Identify which cell holds the provided text, then report its (x, y) central coordinate. 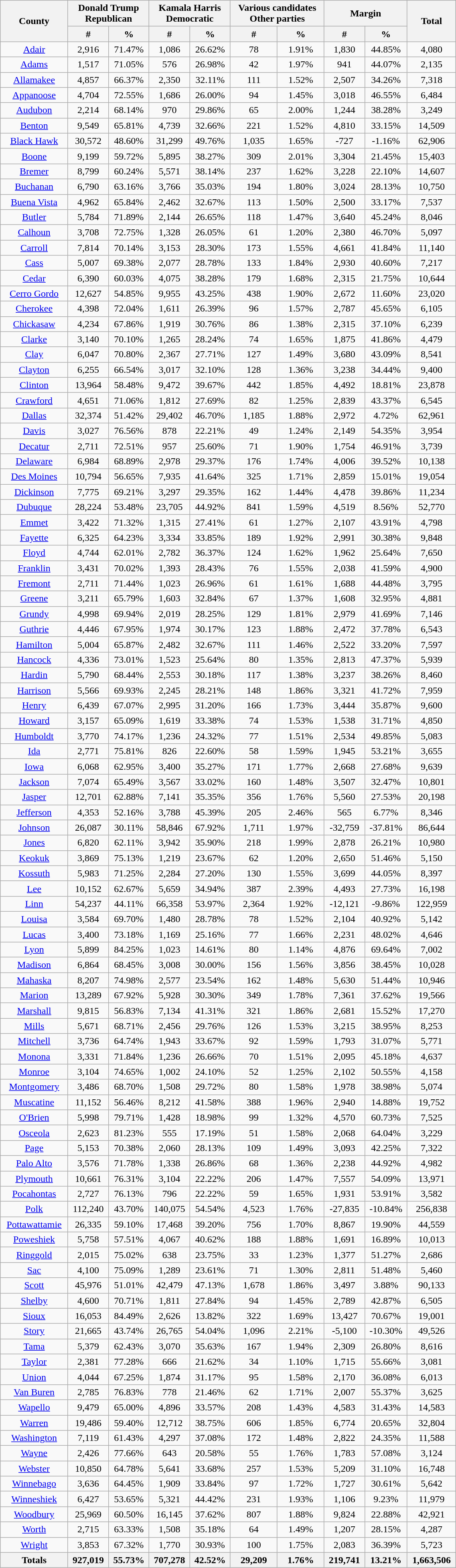
43.70% (129, 1209)
63.33% (129, 1530)
208 (253, 1407)
Allamakee (34, 80)
51.48% (386, 1270)
76.83% (129, 1392)
4,044 (88, 1377)
22.10% (386, 171)
2,789 (344, 1301)
Delaware (34, 461)
1.46% (301, 644)
70.14% (129, 248)
576 (169, 65)
10,946 (432, 980)
5,153 (88, 1148)
Plymouth (34, 1178)
3,153 (169, 248)
6,427 (88, 1499)
Fayette (34, 538)
8,541 (432, 354)
2,787 (344, 309)
5,007 (88, 263)
Lyon (34, 950)
90,133 (432, 1285)
5,723 (432, 1545)
2,060 (169, 1148)
67.95% (129, 629)
49.76% (210, 141)
4,744 (88, 553)
565 (344, 812)
Benton (34, 125)
8,397 (432, 873)
3,636 (88, 1484)
42,921 (432, 1514)
Greene (34, 599)
7,002 (432, 950)
50.55% (386, 1072)
Chickasaw (34, 324)
37.08% (210, 1438)
Davis (34, 431)
12,627 (88, 293)
99 (253, 1117)
70.67% (386, 1316)
41.84% (386, 248)
Jefferson (34, 812)
4,810 (344, 125)
62.43% (129, 1346)
179 (253, 278)
67.32% (129, 1545)
59 (253, 1194)
2.39% (301, 888)
62.11% (129, 843)
2,350 (169, 80)
1,688 (344, 583)
2,672 (344, 293)
2.21% (301, 1331)
48.60% (129, 141)
2,068 (344, 1133)
20.58% (210, 1453)
Kamala HarrisDemocratic (190, 14)
Story (34, 1331)
41.64% (210, 477)
59.72% (129, 156)
33.38% (210, 721)
Cherokee (34, 309)
13.82% (210, 1316)
2,626 (169, 1316)
11,234 (432, 492)
2,859 (344, 477)
7,141 (169, 797)
2,507 (344, 80)
5,758 (88, 1240)
Wayne (34, 1453)
68.89% (129, 461)
52 (253, 1072)
218 (253, 843)
68 (253, 1163)
76 (253, 568)
65.84% (129, 202)
3,157 (88, 721)
109 (253, 1148)
2,364 (253, 904)
1.72% (301, 1484)
23.67% (210, 858)
219,741 (344, 1560)
65 (253, 110)
7,775 (88, 492)
7,525 (432, 1117)
15.01% (386, 477)
7,650 (432, 553)
7,959 (432, 690)
2,940 (344, 1102)
2,782 (169, 553)
35.87% (386, 706)
26.66% (210, 1056)
Howard (34, 721)
9,479 (88, 1407)
70.02% (129, 568)
69.21% (129, 492)
Boone (34, 156)
41.72% (386, 690)
15.52% (386, 1011)
643 (169, 1453)
1.27% (301, 522)
56.83% (129, 1011)
60.24% (129, 171)
11,979 (432, 1499)
10,661 (88, 1178)
1,874 (169, 1377)
3,766 (169, 186)
8.56% (386, 507)
26.62% (210, 49)
231 (253, 1499)
1,096 (253, 1331)
23,020 (432, 293)
77.66% (129, 1453)
31.20% (210, 706)
-1.16% (386, 141)
Ida (34, 751)
70.38% (129, 1148)
2,715 (88, 1530)
62,961 (432, 415)
44.11% (129, 904)
2,083 (344, 1545)
3,853 (88, 1545)
122,959 (432, 904)
95 (253, 1377)
Linn (34, 904)
2,095 (344, 1056)
4,600 (88, 1301)
807 (253, 1514)
4,661 (344, 248)
75.02% (129, 1255)
4,492 (344, 385)
Hardin (34, 675)
35.03% (210, 186)
5,566 (88, 690)
35.35% (210, 797)
29.86% (210, 110)
67.86% (129, 324)
Crawford (34, 400)
112,240 (88, 1209)
12,701 (88, 797)
Cerro Gordo (34, 293)
60.50% (129, 1514)
69.70% (129, 919)
1.37% (301, 599)
71.84% (129, 1056)
129 (253, 614)
45.24% (386, 217)
1,978 (344, 1087)
1,244 (344, 110)
3,680 (344, 354)
Shelby (34, 1301)
27.41% (210, 522)
54.04% (210, 1331)
24.10% (210, 1072)
58.48% (129, 385)
5,983 (88, 873)
1,663,506 (432, 1560)
3,228 (344, 171)
2,007 (344, 1392)
2.46% (301, 812)
1.75% (301, 1545)
Buena Vista (34, 202)
442 (253, 385)
1.70% (301, 1224)
970 (169, 110)
54.09% (386, 1178)
Bremer (34, 171)
42.25% (386, 1148)
32.10% (210, 370)
124 (253, 553)
60.73% (386, 1117)
23.54% (210, 980)
2,144 (169, 217)
75.81% (129, 751)
27.71% (210, 354)
9,400 (432, 370)
Lucas (34, 935)
2.01% (301, 156)
57.51% (129, 1240)
29.76% (210, 1026)
8,867 (344, 1224)
74.98% (129, 980)
8,799 (88, 171)
3.88% (386, 1285)
205 (253, 812)
27.69% (210, 400)
3,321 (344, 690)
51.42% (129, 415)
1.78% (301, 995)
69.93% (129, 690)
2,102 (344, 1072)
Fremont (34, 583)
36.39% (386, 1545)
5,630 (344, 980)
Mitchell (34, 1041)
1.23% (301, 1255)
2,019 (169, 614)
71.47% (129, 49)
Van Buren (34, 1392)
1,289 (169, 1270)
37.78% (386, 629)
30.11% (129, 827)
30,572 (88, 141)
72.51% (129, 446)
8,616 (432, 1346)
56.46% (129, 1102)
Winneshiek (34, 1499)
1,608 (344, 599)
Cass (34, 263)
Keokuk (34, 858)
2,135 (432, 65)
3,008 (169, 965)
Grundy (34, 614)
Madison (34, 965)
9.23% (386, 1499)
6,984 (88, 461)
167 (253, 1346)
7,537 (432, 202)
1.91% (301, 49)
2,813 (344, 660)
1.84% (301, 263)
128 (253, 370)
42.87% (386, 1301)
5,460 (432, 1270)
1.14% (301, 950)
26.98% (210, 65)
62.88% (129, 797)
25.16% (210, 935)
38.98% (386, 1087)
3,297 (169, 492)
2,930 (344, 263)
19,001 (432, 1316)
23,878 (432, 385)
3,249 (432, 110)
4,876 (344, 950)
32.11% (210, 80)
33.15% (386, 125)
Donald TrumpRepublican (108, 14)
1,106 (344, 1499)
1,523 (169, 660)
Clay (34, 354)
1,611 (169, 309)
40.92% (386, 919)
1,754 (344, 446)
1.77% (301, 767)
-10.84% (386, 1209)
4,478 (344, 492)
3,655 (432, 751)
2,472 (344, 629)
4,646 (432, 935)
70 (253, 1056)
Audubon (34, 110)
3,856 (344, 965)
1,393 (169, 568)
1,338 (169, 1163)
7,814 (88, 248)
5,790 (88, 675)
3,081 (432, 1362)
53.97% (210, 904)
5,771 (432, 1041)
71.44% (129, 583)
33.68% (210, 1469)
38.26% (386, 675)
8,212 (169, 1102)
1,480 (169, 919)
4,297 (169, 1438)
9,815 (88, 1011)
54.35% (386, 431)
10,980 (432, 843)
5,571 (169, 171)
18.81% (386, 385)
4,704 (88, 95)
2,727 (88, 1194)
Sac (34, 1270)
3,215 (344, 1026)
43.25% (210, 293)
Taylor (34, 1362)
6,439 (88, 706)
Margin (366, 14)
2,149 (344, 431)
52.16% (129, 812)
Wapello (34, 1407)
189 (253, 538)
26.65% (210, 217)
148 (253, 690)
6,505 (432, 1301)
27.53% (386, 797)
9,824 (344, 1514)
1.68% (301, 278)
-32,759 (344, 827)
4,850 (432, 721)
1,919 (169, 324)
28.15% (386, 1530)
14,607 (432, 171)
1,962 (344, 553)
4,519 (344, 507)
4,006 (344, 461)
2,650 (344, 858)
33.84% (210, 1484)
2,077 (169, 263)
4,637 (432, 1056)
1.96% (301, 1102)
1,377 (344, 1255)
Various candidatesOther parties (277, 14)
14,509 (432, 125)
927,019 (88, 1560)
21.75% (386, 278)
34.94% (210, 888)
100 (253, 1545)
41.59% (386, 568)
Harrison (34, 690)
3,331 (88, 1056)
Cedar (34, 278)
10,750 (432, 186)
6,864 (88, 965)
19,054 (432, 477)
65.79% (129, 599)
68.44% (129, 675)
28.21% (210, 690)
194 (253, 186)
160 (253, 782)
1,002 (169, 1072)
5,560 (344, 797)
9,199 (88, 156)
5,083 (432, 736)
126 (253, 1026)
68.71% (129, 1026)
17.19% (210, 1133)
2,500 (344, 202)
4,857 (88, 80)
Jones (34, 843)
6,013 (432, 1377)
12,712 (169, 1423)
826 (169, 751)
Humboldt (34, 736)
1.56% (301, 965)
2,170 (344, 1377)
81.23% (129, 1133)
86 (253, 324)
Mahaska (34, 980)
71.89% (129, 217)
7,322 (432, 1148)
Henry (34, 706)
113 (253, 202)
5,895 (169, 156)
2,015 (88, 1255)
Lee (34, 888)
4,353 (88, 812)
42.52% (210, 1560)
Adams (34, 65)
3,640 (344, 217)
39.86% (386, 492)
2,309 (344, 1346)
49.85% (386, 736)
57.08% (386, 1453)
40.62% (210, 1240)
38.14% (210, 171)
256,838 (432, 1209)
1.80% (301, 186)
20,198 (432, 797)
3,211 (88, 599)
7,361 (344, 995)
-10.30% (386, 1331)
Johnson (34, 827)
84.49% (129, 1316)
325 (253, 477)
Dubuque (34, 507)
38.75% (210, 1423)
51.46% (386, 858)
349 (253, 995)
5,998 (88, 1117)
-27,835 (344, 1209)
9,848 (432, 538)
6,047 (88, 354)
29,209 (253, 1560)
25,969 (88, 1514)
74.17% (129, 736)
1.61% (301, 583)
13,971 (432, 1178)
3,582 (432, 1194)
21.62% (210, 1362)
72.04% (129, 309)
70.10% (129, 339)
1.35% (301, 660)
2,107 (344, 522)
1,711 (253, 827)
30.76% (210, 324)
30.17% (210, 629)
62.95% (129, 767)
69.38% (129, 263)
1,086 (169, 49)
2,979 (344, 614)
75.09% (129, 1270)
Tama (34, 1346)
5,939 (432, 660)
1,219 (169, 858)
3,736 (88, 1041)
2,771 (88, 751)
4,583 (344, 1407)
9,639 (432, 767)
26.05% (210, 233)
Adair (34, 49)
64.04% (386, 1133)
172 (253, 1438)
64.74% (129, 1041)
3,017 (169, 370)
1.32% (301, 1117)
38.95% (386, 1026)
79.71% (129, 1117)
31.71% (386, 721)
Montgomery (34, 1087)
1,678 (253, 1285)
17,468 (169, 1224)
11,152 (88, 1102)
8,253 (432, 1026)
30.93% (210, 1545)
1.94% (301, 1346)
841 (253, 507)
2,245 (169, 690)
1,428 (169, 1117)
26,335 (88, 1224)
16.89% (386, 1240)
9,549 (88, 125)
6.77% (386, 812)
1,207 (344, 1530)
Polk (34, 1209)
2,367 (169, 354)
322 (253, 1316)
5,142 (432, 919)
4,075 (169, 278)
4,570 (344, 1117)
19.90% (386, 1224)
Iowa (34, 767)
878 (169, 431)
18.98% (210, 1117)
3,625 (432, 1392)
2,104 (344, 919)
1.50% (301, 202)
44.48% (386, 583)
23,705 (169, 507)
65.87% (129, 644)
14.88% (386, 1102)
6,484 (432, 95)
30.38% (386, 538)
2,214 (88, 110)
32.84% (210, 599)
3,140 (88, 339)
33.57% (210, 1407)
31.07% (386, 1041)
5,074 (432, 1087)
21,665 (88, 1331)
26.39% (210, 309)
-9.86% (386, 904)
29.72% (210, 1087)
4,798 (432, 522)
3,869 (88, 858)
47.37% (386, 660)
3,497 (344, 1285)
53.91% (386, 1194)
64.23% (129, 538)
55.66% (386, 1362)
8,046 (432, 217)
957 (169, 446)
Osceola (34, 1133)
11.60% (386, 293)
4.72% (386, 415)
Worth (34, 1530)
65.81% (129, 125)
92 (253, 1041)
67 (253, 599)
Franklin (34, 568)
22.60% (210, 751)
54.85% (129, 293)
Jackson (34, 782)
2,381 (88, 1362)
82 (253, 400)
76.13% (129, 1194)
1,185 (253, 415)
5,209 (344, 1469)
4,234 (88, 324)
1.10% (301, 1362)
3,229 (432, 1133)
71.78% (129, 1163)
64 (253, 1530)
32,374 (88, 415)
5,150 (432, 858)
1,783 (344, 1453)
8,207 (88, 980)
30.61% (386, 1484)
4,998 (88, 614)
29.35% (210, 492)
941 (344, 65)
71.25% (129, 873)
13,427 (344, 1316)
44.85% (386, 49)
5,784 (88, 217)
3,237 (344, 675)
3,567 (169, 782)
133 (253, 263)
63.16% (129, 186)
10,850 (88, 1469)
19,486 (88, 1423)
66.54% (129, 370)
-5,100 (344, 1331)
3,708 (88, 233)
4,446 (88, 629)
257 (253, 1469)
Totals (34, 1560)
6,390 (88, 278)
16,748 (432, 1469)
69.64% (386, 950)
32.66% (210, 125)
55.37% (386, 1392)
6,105 (432, 309)
41.69% (386, 614)
1,770 (169, 1545)
Pottawattamie (34, 1224)
237 (253, 171)
41.58% (210, 1102)
27.20% (210, 873)
6,239 (432, 324)
70.80% (129, 354)
Jasper (34, 797)
Decatur (34, 446)
5,642 (432, 1484)
30.00% (210, 965)
11,140 (432, 248)
-12,121 (344, 904)
3,770 (88, 736)
7,935 (169, 477)
778 (169, 1392)
1,830 (344, 49)
44.07% (386, 65)
4,336 (88, 660)
28,224 (88, 507)
6,820 (88, 843)
33.17% (386, 202)
3,024 (344, 186)
Warren (34, 1423)
33.02% (210, 782)
4,962 (88, 202)
7,146 (432, 614)
321 (253, 1011)
638 (169, 1255)
4,158 (432, 1072)
45,976 (88, 1285)
13,964 (88, 385)
4,067 (169, 1240)
Page (34, 1148)
1.44% (301, 492)
10,152 (88, 888)
26.86% (210, 1163)
Ringgold (34, 1255)
10,138 (432, 461)
33 (253, 1255)
1,619 (169, 721)
221 (253, 125)
74.65% (129, 1072)
53.21% (386, 751)
3,942 (169, 843)
7,318 (432, 80)
14,583 (432, 1407)
2,462 (169, 202)
3,795 (432, 583)
Total (432, 21)
1.24% (301, 431)
37.10% (386, 324)
4,479 (432, 339)
796 (169, 1194)
Butler (34, 217)
2,995 (169, 706)
35.27% (210, 767)
40.60% (386, 263)
96 (253, 309)
2,978 (169, 461)
58 (253, 751)
Clarke (34, 339)
43.09% (386, 354)
140,075 (169, 1209)
10,801 (432, 782)
35.18% (210, 1530)
32.47% (386, 782)
176 (253, 461)
1.43% (301, 1407)
36.37% (210, 553)
2,686 (432, 1255)
11,588 (432, 1438)
1.99% (301, 843)
42 (253, 65)
3,422 (88, 522)
26,765 (169, 1331)
6,068 (88, 767)
8,346 (432, 812)
756 (253, 1224)
51 (253, 1133)
38.45% (386, 965)
23.61% (210, 1270)
16,198 (432, 888)
Pocahontas (34, 1194)
49 (253, 431)
Sioux (34, 1316)
5,659 (169, 888)
32.95% (386, 599)
Clayton (34, 370)
2,785 (88, 1392)
14.61% (210, 950)
1,974 (169, 629)
2,553 (169, 675)
64.45% (129, 1484)
17,270 (432, 1011)
Marion (34, 995)
45.18% (386, 1056)
3,431 (88, 568)
1.30% (301, 1270)
7,217 (432, 263)
34.44% (386, 370)
20.65% (386, 1423)
44,559 (432, 1224)
1.81% (301, 614)
3,576 (88, 1163)
35.90% (210, 843)
19,566 (432, 995)
387 (253, 888)
Louisa (34, 919)
2,426 (88, 1453)
10,794 (88, 477)
1.69% (301, 1316)
51.01% (129, 1285)
10,644 (432, 278)
2,522 (344, 644)
1,328 (169, 233)
45.39% (210, 812)
Webster (34, 1469)
26.80% (386, 1346)
31,299 (169, 141)
2,623 (88, 1133)
438 (253, 293)
130 (253, 873)
2,878 (344, 843)
84.25% (129, 950)
3,584 (88, 919)
4,080 (432, 49)
16,053 (88, 1316)
38.27% (210, 156)
166 (253, 706)
666 (169, 1362)
606 (253, 1423)
1,691 (344, 1240)
27.84% (210, 1301)
3,124 (432, 1453)
2,839 (344, 400)
31.17% (210, 1377)
156 (253, 965)
4,881 (432, 599)
5,004 (88, 644)
1,315 (169, 522)
Buchanan (34, 186)
4,493 (344, 888)
5,928 (169, 995)
2,284 (169, 873)
1.93% (301, 1499)
Des Moines (34, 477)
28.43% (210, 568)
30.18% (210, 675)
48.02% (386, 935)
28.25% (210, 614)
27.68% (386, 767)
Guthrie (34, 629)
43.91% (386, 522)
6,325 (88, 538)
Calhoun (34, 233)
66.37% (129, 80)
31.10% (386, 1469)
1,931 (344, 1194)
5,321 (169, 1499)
7,557 (344, 1178)
1,909 (169, 1484)
1,793 (344, 1041)
5,379 (88, 1346)
73.18% (129, 935)
2,972 (344, 415)
Palo Alto (34, 1163)
15,403 (432, 156)
60.03% (129, 278)
33.67% (210, 1041)
43.74% (129, 1331)
County (34, 21)
31.43% (386, 1407)
2,822 (344, 1438)
171 (253, 767)
28.30% (210, 248)
65.49% (129, 782)
71.32% (129, 522)
19,752 (432, 1102)
16,145 (169, 1514)
4,287 (432, 1530)
13,289 (88, 995)
65.09% (129, 721)
39.67% (210, 385)
6,543 (432, 629)
Floyd (34, 553)
1,812 (169, 400)
127 (253, 354)
356 (253, 797)
42,479 (169, 1285)
54,237 (88, 904)
Appanoose (34, 95)
61.43% (129, 1438)
Dickinson (34, 492)
68.70% (129, 1087)
53.48% (129, 507)
Hancock (34, 660)
3,486 (88, 1087)
188 (253, 1240)
59.10% (129, 1224)
51.27% (386, 1255)
49,526 (432, 1331)
26.96% (210, 583)
Mills (34, 1026)
62,906 (432, 141)
2,577 (169, 980)
Poweshiek (34, 1240)
Monona (34, 1056)
33.20% (386, 644)
2,668 (344, 767)
1.73% (301, 706)
Dallas (34, 415)
66,358 (169, 904)
43.37% (386, 400)
3,739 (432, 446)
62.67% (129, 888)
5,641 (169, 1469)
4,523 (253, 1209)
71.05% (129, 65)
25.60% (210, 446)
55.73% (129, 1560)
3,788 (169, 812)
3,444 (344, 706)
9,955 (169, 293)
21.45% (386, 156)
Woodbury (34, 1514)
69.94% (129, 614)
9,600 (432, 706)
28.24% (210, 339)
Union (34, 1377)
3,238 (344, 370)
555 (169, 1133)
309 (253, 156)
173 (253, 248)
59.40% (129, 1423)
70.71% (129, 1301)
26.00% (210, 95)
30.30% (210, 995)
4,739 (169, 125)
2,456 (169, 1026)
65.00% (129, 1407)
Washington (34, 1438)
5,899 (88, 950)
123 (253, 629)
118 (253, 217)
Kossuth (34, 873)
Emmet (34, 522)
1.57% (301, 309)
2,038 (344, 568)
33.85% (210, 538)
2,231 (344, 935)
Scott (34, 1285)
52,770 (432, 507)
41.86% (386, 339)
1,727 (344, 1484)
22.21% (210, 431)
2,811 (344, 1270)
45.65% (386, 309)
3,334 (169, 538)
97 (253, 1484)
3,304 (344, 156)
2,534 (344, 736)
44.42% (210, 1499)
3,954 (432, 431)
6,774 (344, 1423)
Carroll (34, 248)
Muscatine (34, 1102)
32,804 (432, 1423)
-37.81% (386, 827)
Hamilton (34, 644)
388 (253, 1102)
2,482 (169, 644)
6,545 (432, 400)
46.91% (386, 446)
51.44% (386, 980)
67.07% (129, 706)
47.13% (210, 1285)
1,875 (344, 339)
71.06% (129, 400)
4,900 (432, 568)
86,644 (432, 827)
2.00% (301, 110)
5,671 (88, 1026)
1,517 (88, 65)
Wright (34, 1545)
44.05% (386, 873)
8,460 (432, 675)
1,715 (344, 1362)
24.35% (386, 1438)
21.46% (210, 1392)
1,265 (169, 339)
3,027 (88, 431)
10,013 (432, 1240)
36.08% (386, 1377)
7,119 (88, 1438)
Black Hawk (34, 141)
2,238 (344, 1163)
58,846 (169, 827)
54.54% (210, 1209)
76.56% (129, 431)
29,402 (169, 415)
1,169 (169, 935)
23.75% (210, 1255)
3,070 (169, 1346)
5,097 (432, 233)
26,087 (88, 827)
53.65% (129, 1499)
55 (253, 1453)
206 (253, 1178)
34 (253, 1362)
3,018 (344, 95)
6,255 (88, 370)
73.01% (129, 660)
6,790 (88, 186)
39.52% (386, 461)
62.01% (129, 553)
Winnebago (34, 1484)
64.78% (129, 1469)
707,278 (169, 1560)
68.45% (129, 965)
22.88% (386, 1514)
72.75% (129, 233)
Monroe (34, 1072)
1.74% (301, 461)
72.55% (129, 95)
39.20% (210, 1224)
2,916 (88, 49)
76.31% (129, 1178)
68.14% (129, 110)
1,943 (169, 1041)
46.55% (386, 95)
7,074 (88, 782)
2,681 (344, 1011)
67.25% (129, 1377)
4,982 (432, 1163)
117 (253, 675)
O'Brien (34, 1117)
Clinton (34, 385)
2,991 (344, 538)
56.65% (129, 477)
3,699 (344, 873)
7,597 (432, 644)
1,035 (253, 141)
Marshall (34, 1011)
24.32% (210, 736)
1,686 (169, 95)
1,945 (344, 751)
41.31% (210, 1011)
-727 (344, 141)
77.28% (129, 1362)
10,028 (432, 965)
3,093 (344, 1148)
1,538 (344, 721)
4,100 (88, 1270)
1,811 (169, 1301)
1,603 (169, 599)
9,472 (169, 385)
4,651 (88, 400)
75.13% (129, 858)
27.73% (386, 888)
4,398 (88, 309)
1.66% (301, 935)
35.63% (210, 1346)
3,507 (344, 782)
4,896 (169, 1407)
34.26% (386, 80)
26.21% (386, 843)
2,380 (344, 233)
29.37% (210, 461)
7,134 (169, 1011)
13.21% (386, 1560)
